Pinpoint the cell where the given text exists, returning its (X, Y) midpoint coordinate. 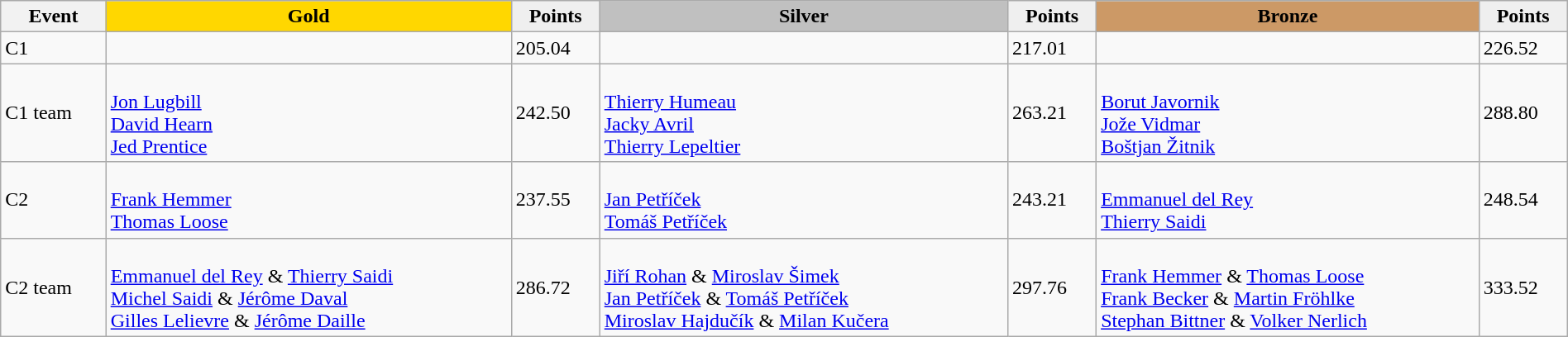
C1 team (53, 112)
C2 (53, 200)
263.21 (1052, 112)
Bronze (1288, 17)
297.76 (1052, 287)
248.54 (1523, 200)
226.52 (1523, 48)
288.80 (1523, 112)
Frank HemmerThomas Loose (308, 200)
205.04 (556, 48)
Frank Hemmer & Thomas LooseFrank Becker & Martin FröhlkeStephan Bittner & Volker Nerlich (1288, 287)
Gold (308, 17)
286.72 (556, 287)
217.01 (1052, 48)
Silver (804, 17)
Thierry HumeauJacky AvrilThierry Lepeltier (804, 112)
C2 team (53, 287)
C1 (53, 48)
333.52 (1523, 287)
Emmanuel del ReyThierry Saidi (1288, 200)
Emmanuel del Rey & Thierry SaidiMichel Saidi & Jérôme DavalGilles Lelievre & Jérôme Daille (308, 287)
237.55 (556, 200)
243.21 (1052, 200)
Event (53, 17)
Borut JavornikJože VidmarBoštjan Žitnik (1288, 112)
Jon LugbillDavid HearnJed Prentice (308, 112)
242.50 (556, 112)
Jan PetříčekTomáš Petříček (804, 200)
Jiří Rohan & Miroslav ŠimekJan Petříček & Tomáš PetříčekMiroslav Hajdučík & Milan Kučera (804, 287)
